Capture the cell that displays the provided text and extract its (x, y) central coordinate. 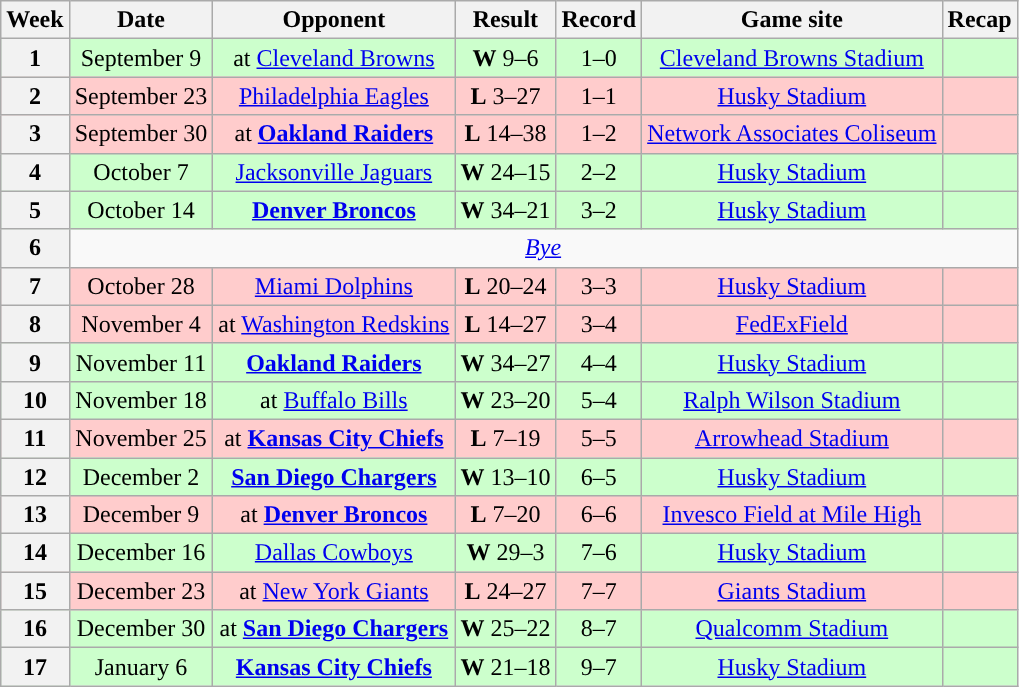
Result (506, 20)
7–7 (599, 591)
at New York Giants (334, 591)
Qualcomm Stadium (792, 629)
16 (35, 629)
17 (35, 667)
September 23 (141, 96)
3–2 (599, 210)
September 30 (141, 134)
14 (35, 553)
W 29–3 (506, 553)
Kansas City Chiefs (334, 667)
W 24–15 (506, 172)
Opponent (334, 20)
1 (35, 58)
4 (35, 172)
Invesco Field at Mile High (792, 515)
1–0 (599, 58)
11 (35, 438)
Jacksonville Jaguars (334, 172)
3 (35, 134)
L 3–27 (506, 96)
4–4 (599, 362)
2 (35, 96)
at Washington Redskins (334, 324)
Record (599, 20)
at Oakland Raiders (334, 134)
3–4 (599, 324)
6–6 (599, 515)
L 14–38 (506, 134)
3–3 (599, 286)
L 7–20 (506, 515)
Oakland Raiders (334, 362)
9 (35, 362)
1–2 (599, 134)
W 34–27 (506, 362)
FedExField (792, 324)
Miami Dolphins (334, 286)
October 28 (141, 286)
15 (35, 591)
L 24–27 (506, 591)
October 14 (141, 210)
December 16 (141, 553)
at Cleveland Browns (334, 58)
Recap (980, 20)
W 9–6 (506, 58)
Week (35, 20)
November 18 (141, 400)
San Diego Chargers (334, 477)
9–7 (599, 667)
Denver Broncos (334, 210)
Giants Stadium (792, 591)
Dallas Cowboys (334, 553)
December 30 (141, 629)
Cleveland Browns Stadium (792, 58)
Bye (543, 248)
13 (35, 515)
November 11 (141, 362)
at Buffalo Bills (334, 400)
W 34–21 (506, 210)
5–4 (599, 400)
L 7–19 (506, 438)
December 2 (141, 477)
December 23 (141, 591)
2–2 (599, 172)
Network Associates Coliseum (792, 134)
5 (35, 210)
W 25–22 (506, 629)
Game site (792, 20)
7 (35, 286)
Arrowhead Stadium (792, 438)
6–5 (599, 477)
at San Diego Chargers (334, 629)
7–6 (599, 553)
Date (141, 20)
W 21–18 (506, 667)
12 (35, 477)
October 7 (141, 172)
November 4 (141, 324)
1–1 (599, 96)
at Kansas City Chiefs (334, 438)
8–7 (599, 629)
L 20–24 (506, 286)
December 9 (141, 515)
W 23–20 (506, 400)
November 25 (141, 438)
5–5 (599, 438)
6 (35, 248)
at Denver Broncos (334, 515)
Philadelphia Eagles (334, 96)
September 9 (141, 58)
L 14–27 (506, 324)
W 13–10 (506, 477)
January 6 (141, 667)
10 (35, 400)
8 (35, 324)
Ralph Wilson Stadium (792, 400)
